Output the [x, y] coordinate of the center of the cell containing the given text.  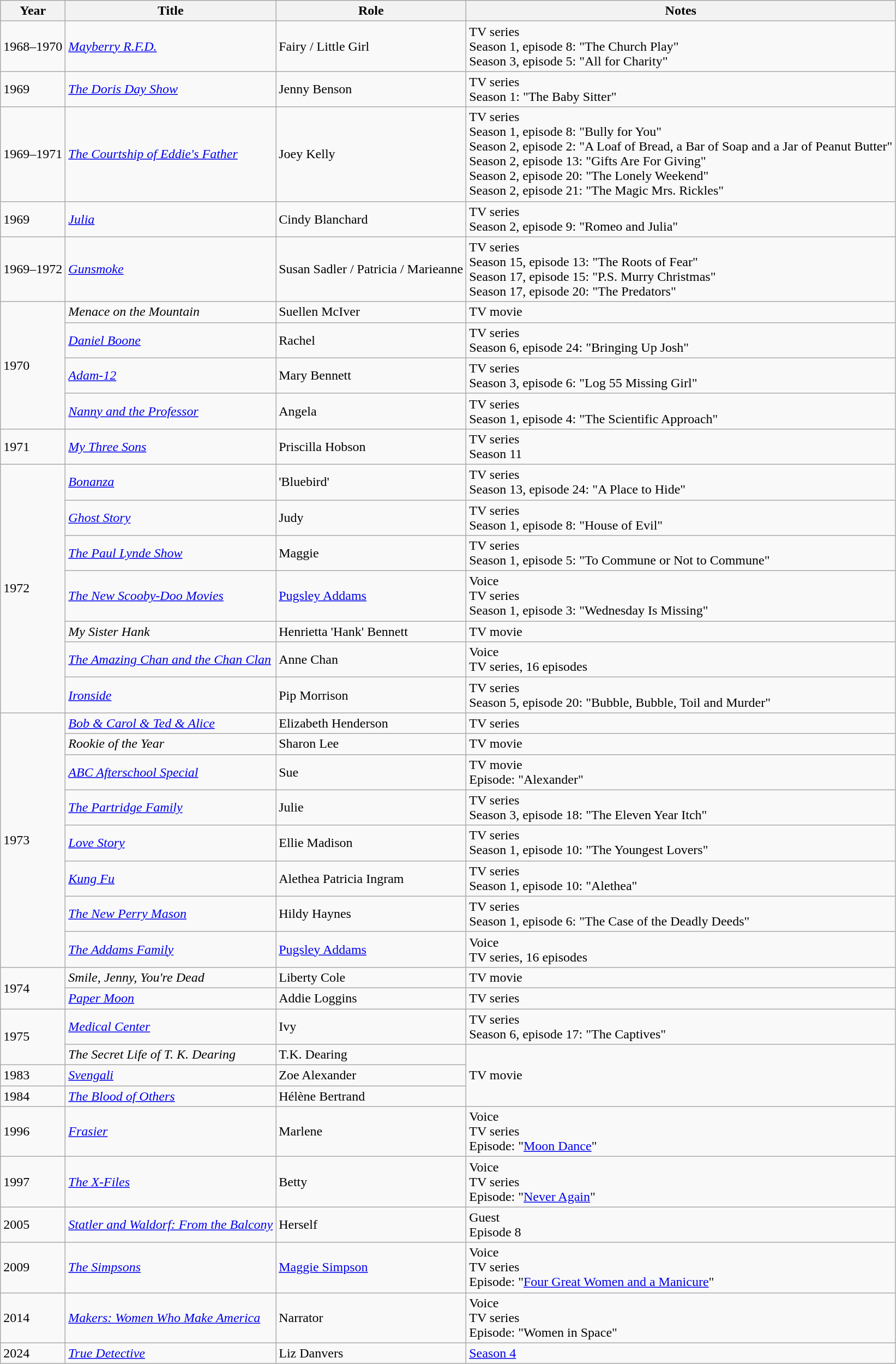
Rachel [371, 340]
1969–1971 [33, 154]
Jenny Benson [371, 89]
Bob & Carol & Ted & Alice [171, 723]
Elizabeth Henderson [371, 723]
Judy [371, 517]
Narrator [371, 1318]
Bonanza [171, 482]
TV seriesSeason 1, episode 8: "The Church Play"Season 3, episode 5: "All for Charity" [681, 46]
1970 [33, 365]
Zoe Alexander [371, 1075]
TV seriesSeason 3, episode 18: "The Eleven Year Itch" [681, 807]
Mayberry R.F.D. [171, 46]
Title [171, 11]
TV seriesSeason 11 [681, 446]
VoiceTV seriesEpisode: "Moon Dance" [681, 1132]
2024 [33, 1353]
Svengali [171, 1075]
Cindy Blanchard [371, 219]
The Courtship of Eddie's Father [171, 154]
The Paul Lynde Show [171, 553]
TV seriesSeason 1, episode 6: "The Case of the Deadly Deeds" [681, 914]
Sharon Lee [371, 744]
The Partridge Family [171, 807]
TV seriesSeason 1, episode 5: "To Commune or Not to Commune" [681, 553]
Marlene [371, 1132]
The Simpsons [171, 1267]
Maggie Simpson [371, 1267]
1972 [33, 588]
2014 [33, 1318]
Priscilla Hobson [371, 446]
1973 [33, 840]
1975 [33, 1037]
1971 [33, 446]
TV seriesSeason 5, episode 20: "Bubble, Bubble, Toil and Murder" [681, 695]
VoiceTV seriesSeason 1, episode 3: "Wednesday Is Missing" [681, 596]
TV movieEpisode: "Alexander" [681, 772]
Betty [371, 1182]
TV seriesSeason 1, episode 10: "The Youngest Lovers" [681, 843]
VoiceTV seriesEpisode: "Never Again" [681, 1182]
'Bluebird' [371, 482]
Liberty Cole [371, 977]
My Sister Hank [171, 632]
VoiceTV seriesEpisode: "Four Great Women and a Manicure" [681, 1267]
1983 [33, 1075]
Season 4 [681, 1353]
T.K. Dearing [371, 1055]
Mary Bennett [371, 375]
True Detective [171, 1353]
The Doris Day Show [171, 89]
Suellen McIver [371, 312]
GuestEpisode 8 [681, 1225]
1984 [33, 1096]
Liz Danvers [371, 1353]
Addie Loggins [371, 998]
Kung Fu [171, 878]
1997 [33, 1182]
Adam-12 [171, 375]
Hildy Haynes [371, 914]
1969–1972 [33, 269]
Alethea Patricia Ingram [371, 878]
TV seriesSeason 1, episode 10: "Alethea" [681, 878]
TV seriesSeason 1: "The Baby Sitter" [681, 89]
Ironside [171, 695]
TV seriesSeason 3, episode 6: "Log 55 Missing Girl" [681, 375]
The X-Files [171, 1182]
Frasier [171, 1132]
The New Perry Mason [171, 914]
TV seriesSeason 6, episode 24: "Bringing Up Josh" [681, 340]
Pip Morrison [371, 695]
Menace on the Mountain [171, 312]
Ghost Story [171, 517]
1996 [33, 1132]
VoiceTV seriesEpisode: "Women in Space" [681, 1318]
Susan Sadler / Patricia / Marieanne [371, 269]
Medical Center [171, 1026]
The Blood of Others [171, 1096]
Julie [371, 807]
Notes [681, 11]
Gunsmoke [171, 269]
Rookie of the Year [171, 744]
2009 [33, 1267]
The Secret Life of T. K. Dearing [171, 1055]
TV seriesSeason 1, episode 4: "The Scientific Approach" [681, 411]
ABC Afterschool Special [171, 772]
The Addams Family [171, 949]
Anne Chan [371, 660]
TV seriesSeason 13, episode 24: "A Place to Hide" [681, 482]
Julia [171, 219]
Makers: Women Who Make America [171, 1318]
Year [33, 11]
Daniel Boone [171, 340]
Henrietta 'Hank' Bennett [371, 632]
TV seriesSeason 2, episode 9: "Romeo and Julia" [681, 219]
Angela [371, 411]
Sue [371, 772]
Love Story [171, 843]
Hélène Bertrand [371, 1096]
The New Scooby-Doo Movies [171, 596]
TV seriesSeason 6, episode 17: "The Captives" [681, 1026]
TV seriesSeason 1, episode 8: "House of Evil" [681, 517]
Herself [371, 1225]
Nanny and the Professor [171, 411]
Joey Kelly [371, 154]
Statler and Waldorf: From the Balcony [171, 1225]
The Amazing Chan and the Chan Clan [171, 660]
TV seriesSeason 15, episode 13: "The Roots of Fear"Season 17, episode 15: "P.S. Murry Christmas"Season 17, episode 20: "The Predators" [681, 269]
Paper Moon [171, 998]
2005 [33, 1225]
My Three Sons [171, 446]
Ellie Madison [371, 843]
1974 [33, 988]
Maggie [371, 553]
Fairy / Little Girl [371, 46]
1968–1970 [33, 46]
Smile, Jenny, You're Dead [171, 977]
Ivy [371, 1026]
Role [371, 11]
